From the cell containing the given text, extract its center point as [X, Y] coordinate. 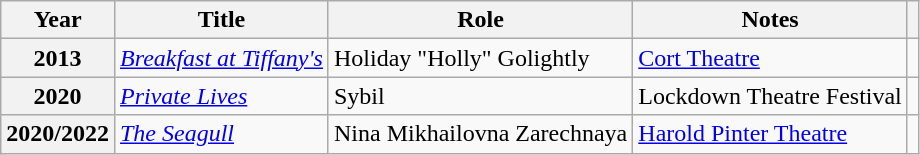
The Seagull [221, 134]
Cort Theatre [770, 58]
Lockdown Theatre Festival [770, 96]
2013 [58, 58]
Title [221, 20]
Holiday "Holly" Golightly [480, 58]
2020 [58, 96]
Role [480, 20]
Harold Pinter Theatre [770, 134]
2020/2022 [58, 134]
Nina Mikhailovna Zarechnaya [480, 134]
Notes [770, 20]
Breakfast at Tiffany's [221, 58]
Private Lives [221, 96]
Sybil [480, 96]
Year [58, 20]
